Locate the cell with the specified text and output its [X, Y] center coordinate. 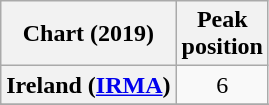
Ireland (IRMA) [88, 85]
Chart (2019) [88, 34]
6 [222, 85]
Peakposition [222, 34]
